Determine the (x, y) coordinate at the center of the cell enclosing the given text.  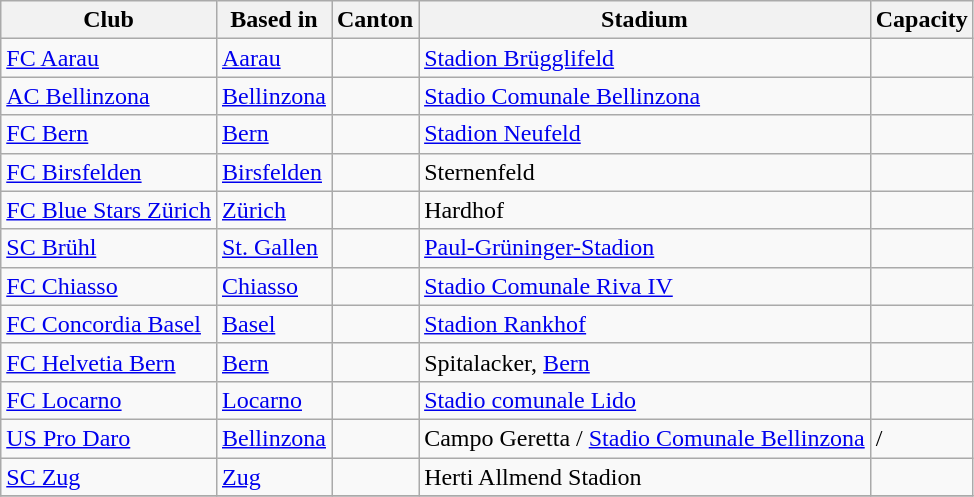
Stadio Comunale Riva IV (645, 286)
Canton (376, 20)
FC Bern (109, 134)
FC Aarau (109, 58)
Zug (274, 477)
Birsfelden (274, 172)
Based in (274, 20)
US Pro Daro (109, 438)
FC Chiasso (109, 286)
FC Blue Stars Zürich (109, 210)
Aarau (274, 58)
FC Helvetia Bern (109, 362)
SC Brühl (109, 248)
AC Bellinzona (109, 96)
FC Birsfelden (109, 172)
Stadion Brügglifeld (645, 58)
Stadium (645, 20)
Paul-Grüninger-Stadion (645, 248)
Stadio Comunale Bellinzona (645, 96)
Locarno (274, 400)
FC Concordia Basel (109, 324)
Campo Geretta / Stadio Comunale Bellinzona (645, 438)
Sternenfeld (645, 172)
Basel (274, 324)
Herti Allmend Stadion (645, 477)
Stadion Neufeld (645, 134)
SC Zug (109, 477)
/ (922, 438)
Stadio comunale Lido (645, 400)
Club (109, 20)
FC Locarno (109, 400)
Stadion Rankhof (645, 324)
Zürich (274, 210)
Spitalacker, Bern (645, 362)
Hardhof (645, 210)
Chiasso (274, 286)
Capacity (922, 20)
St. Gallen (274, 248)
